From the cell containing the given text, extract its center point as [X, Y] coordinate. 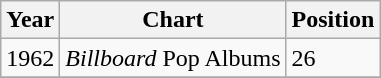
Position [333, 20]
1962 [30, 58]
Chart [173, 20]
Year [30, 20]
26 [333, 58]
Billboard Pop Albums [173, 58]
